Detect which cell encompasses the target text, then output its (x, y) center coordinate. 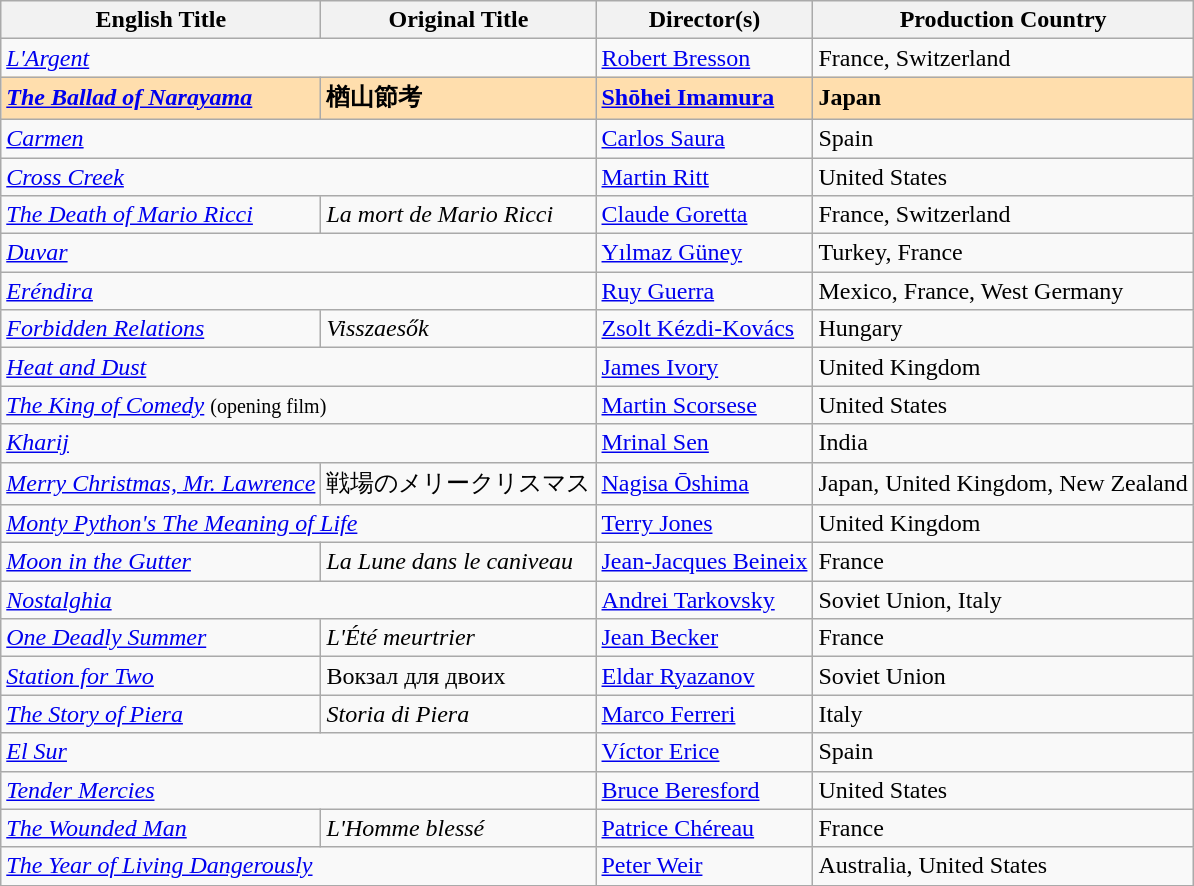
Вокзал для двоих (458, 676)
Australia, United States (1003, 866)
Director(s) (704, 20)
Eréndira (298, 291)
The Death of Mario Ricci (161, 215)
Carlos Saura (704, 138)
The Wounded Man (161, 828)
Shōhei Imamura (704, 98)
La mort de Mario Ricci (458, 215)
Jean-Jacques Beineix (704, 562)
Forbidden Relations (161, 329)
La Lune dans le caniveau (458, 562)
Monty Python's The Meaning of Life (298, 524)
Terry Jones (704, 524)
Duvar (298, 253)
Carmen (298, 138)
Moon in the Gutter (161, 562)
The Story of Piera (161, 714)
Mexico, France, West Germany (1003, 291)
The King of Comedy (opening film) (298, 405)
L'Argent (298, 58)
Nostalghia (298, 600)
Patrice Chéreau (704, 828)
Martin Ritt (704, 177)
Japan, United Kingdom, New Zealand (1003, 484)
Soviet Union, Italy (1003, 600)
Nagisa Ōshima (704, 484)
One Deadly Summer (161, 638)
Merry Christmas, Mr. Lawrence (161, 484)
Zsolt Kézdi-Kovács (704, 329)
戦場のメリークリスマス (458, 484)
James Ivory (704, 367)
English Title (161, 20)
L'Homme blessé (458, 828)
Jean Becker (704, 638)
Bruce Beresford (704, 790)
Visszaesők (458, 329)
Hungary (1003, 329)
Martin Scorsese (704, 405)
Japan (1003, 98)
The Year of Living Dangerously (298, 866)
Station for Two (161, 676)
Peter Weir (704, 866)
Claude Goretta (704, 215)
Production Country (1003, 20)
Storia di Piera (458, 714)
Víctor Erice (704, 752)
Kharij (298, 443)
El Sur (298, 752)
Yılmaz Güney (704, 253)
L'Été meurtrier (458, 638)
Ruy Guerra (704, 291)
Italy (1003, 714)
Robert Bresson (704, 58)
India (1003, 443)
Mrinal Sen (704, 443)
Cross Creek (298, 177)
Andrei Tarkovsky (704, 600)
Soviet Union (1003, 676)
Heat and Dust (298, 367)
楢山節考 (458, 98)
Eldar Ryazanov (704, 676)
Tender Mercies (298, 790)
Original Title (458, 20)
The Ballad of Narayama (161, 98)
Marco Ferreri (704, 714)
Turkey, France (1003, 253)
